Return the (x, y) coordinate for the center point of the cell that contains the specified text.  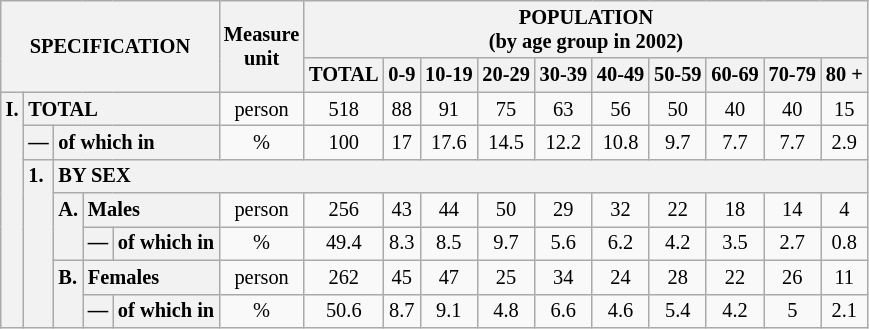
0-9 (402, 75)
2.1 (844, 311)
17 (402, 142)
10.8 (620, 142)
88 (402, 109)
100 (344, 142)
75 (506, 109)
2.9 (844, 142)
4.8 (506, 311)
32 (620, 210)
5.4 (678, 311)
8.7 (402, 311)
47 (448, 277)
30-39 (564, 75)
Measure unit (262, 46)
A. (68, 226)
5 (792, 311)
262 (344, 277)
Males (151, 210)
5.6 (564, 243)
70-79 (792, 75)
50.6 (344, 311)
50-59 (678, 75)
49.4 (344, 243)
518 (344, 109)
BY SEX (461, 176)
24 (620, 277)
6.6 (564, 311)
0.8 (844, 243)
I. (12, 210)
43 (402, 210)
9.1 (448, 311)
63 (564, 109)
2.7 (792, 243)
3.5 (734, 243)
11 (844, 277)
B. (68, 294)
25 (506, 277)
1. (38, 243)
256 (344, 210)
14 (792, 210)
10-19 (448, 75)
26 (792, 277)
17.6 (448, 142)
80 + (844, 75)
40-49 (620, 75)
SPECIFICATION (110, 46)
60-69 (734, 75)
15 (844, 109)
4 (844, 210)
Females (151, 277)
45 (402, 277)
34 (564, 277)
44 (448, 210)
4.6 (620, 311)
29 (564, 210)
91 (448, 109)
8.5 (448, 243)
28 (678, 277)
6.2 (620, 243)
12.2 (564, 142)
20-29 (506, 75)
18 (734, 210)
56 (620, 109)
POPULATION (by age group in 2002) (586, 29)
8.3 (402, 243)
14.5 (506, 142)
